Capture the cell that displays the provided text and extract its (X, Y) central coordinate. 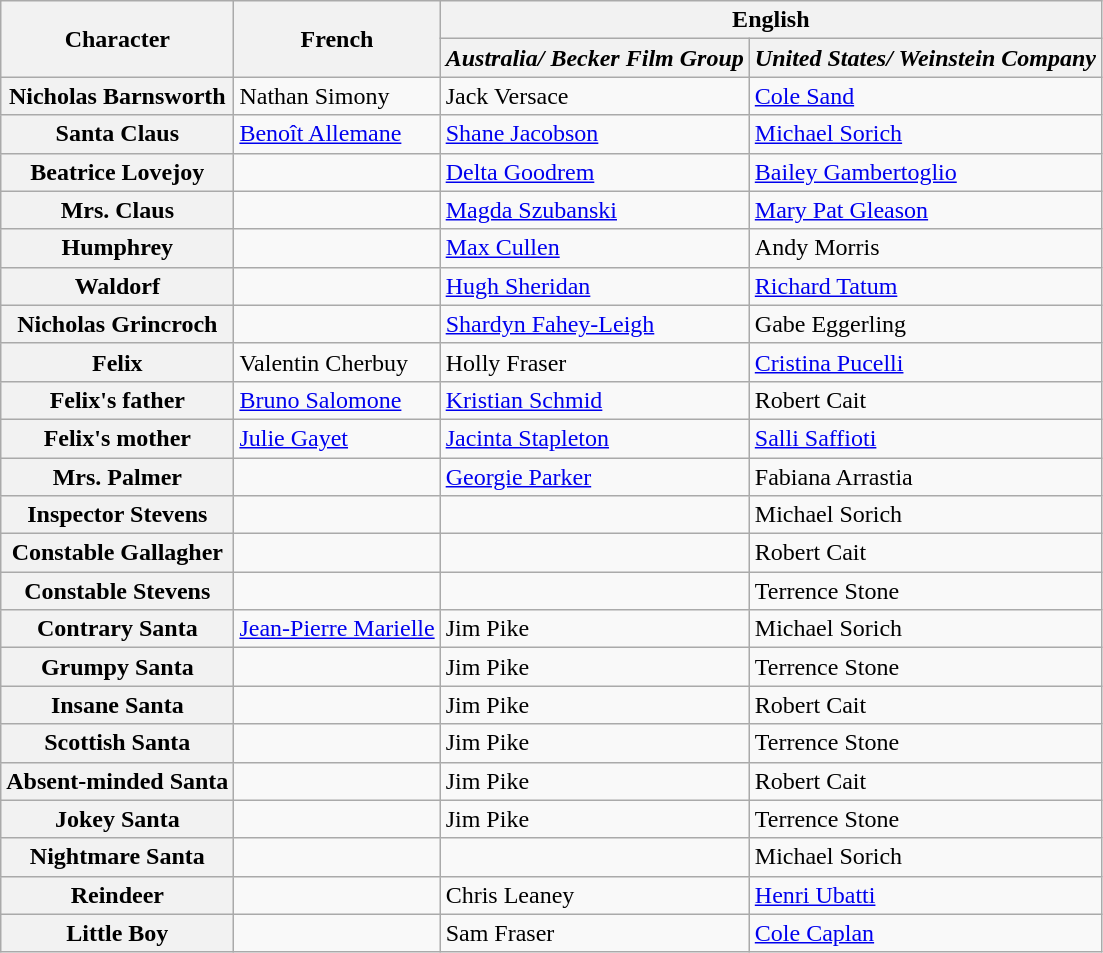
Jacinta Stapleton (594, 438)
Benoît Allemane (337, 134)
Nightmare Santa (118, 857)
Felix's father (118, 400)
Magda Szubanski (594, 210)
Contrary Santa (118, 629)
Hugh Sheridan (594, 286)
United States/ Weinstein Company (925, 58)
French (337, 39)
Jokey Santa (118, 819)
Sam Fraser (594, 933)
Inspector Stevens (118, 515)
Cole Caplan (925, 933)
Cristina Pucelli (925, 362)
Gabe Eggerling (925, 324)
Mrs. Claus (118, 210)
Nicholas Grincroch (118, 324)
Bruno Salomone (337, 400)
Grumpy Santa (118, 667)
Little Boy (118, 933)
Georgie Parker (594, 477)
Beatrice Lovejoy (118, 172)
Andy Morris (925, 248)
Waldorf (118, 286)
Character (118, 39)
Cole Sand (925, 96)
Santa Claus (118, 134)
English (770, 20)
Mrs. Palmer (118, 477)
Jack Versace (594, 96)
Chris Leaney (594, 895)
Shardyn Fahey-Leigh (594, 324)
Max Cullen (594, 248)
Julie Gayet (337, 438)
Constable Stevens (118, 591)
Kristian Schmid (594, 400)
Jean-Pierre Marielle (337, 629)
Henri Ubatti (925, 895)
Nicholas Barnsworth (118, 96)
Australia/ Becker Film Group (594, 58)
Felix's mother (118, 438)
Reindeer (118, 895)
Felix (118, 362)
Bailey Gambertoglio (925, 172)
Constable Gallagher (118, 553)
Valentin Cherbuy (337, 362)
Absent-minded Santa (118, 781)
Humphrey (118, 248)
Scottish Santa (118, 743)
Richard Tatum (925, 286)
Holly Fraser (594, 362)
Salli Saffioti (925, 438)
Delta Goodrem (594, 172)
Fabiana Arrastia (925, 477)
Shane Jacobson (594, 134)
Insane Santa (118, 705)
Mary Pat Gleason (925, 210)
Nathan Simony (337, 96)
